Provide the [x, y] coordinate of the cell's center where the given text is located.  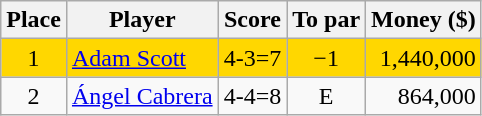
To par [326, 20]
Score [252, 20]
E [326, 96]
Player [142, 20]
Ángel Cabrera [142, 96]
Money ($) [424, 20]
Place [34, 20]
2 [34, 96]
4-3=7 [252, 58]
4-4=8 [252, 96]
1 [34, 58]
864,000 [424, 96]
−1 [326, 58]
1,440,000 [424, 58]
Adam Scott [142, 58]
